Detect which cell encompasses the target text, then output its [X, Y] center coordinate. 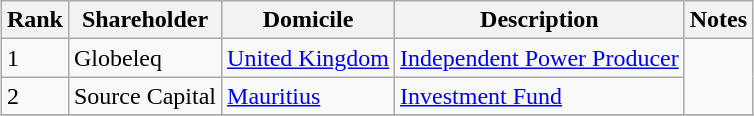
Investment Fund [540, 96]
Mauritius [308, 96]
Description [540, 20]
Globeleq [144, 58]
2 [34, 96]
1 [34, 58]
Notes [718, 20]
Rank [34, 20]
Independent Power Producer [540, 58]
Domicile [308, 20]
Shareholder [144, 20]
Source Capital [144, 96]
United Kingdom [308, 58]
